For the text-containing cell, return its midpoint in [X, Y] coordinate format. 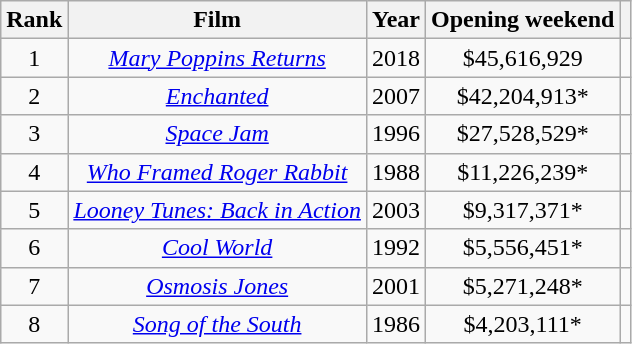
$45,616,929 [522, 58]
Mary Poppins Returns [218, 58]
$4,203,111* [522, 324]
3 [34, 134]
7 [34, 286]
2007 [396, 96]
Looney Tunes: Back in Action [218, 210]
8 [34, 324]
4 [34, 172]
2003 [396, 210]
$42,204,913* [522, 96]
Who Framed Roger Rabbit [218, 172]
1996 [396, 134]
Film [218, 20]
2018 [396, 58]
Space Jam [218, 134]
Enchanted [218, 96]
1 [34, 58]
Rank [34, 20]
$5,556,451* [522, 248]
2001 [396, 286]
2 [34, 96]
$11,226,239* [522, 172]
Song of the South [218, 324]
6 [34, 248]
Osmosis Jones [218, 286]
$27,528,529* [522, 134]
$5,271,248* [522, 286]
Year [396, 20]
$9,317,371* [522, 210]
1986 [396, 324]
1988 [396, 172]
1992 [396, 248]
Opening weekend [522, 20]
Cool World [218, 248]
5 [34, 210]
